Output the [x, y] coordinate of the center of the cell containing the given text.  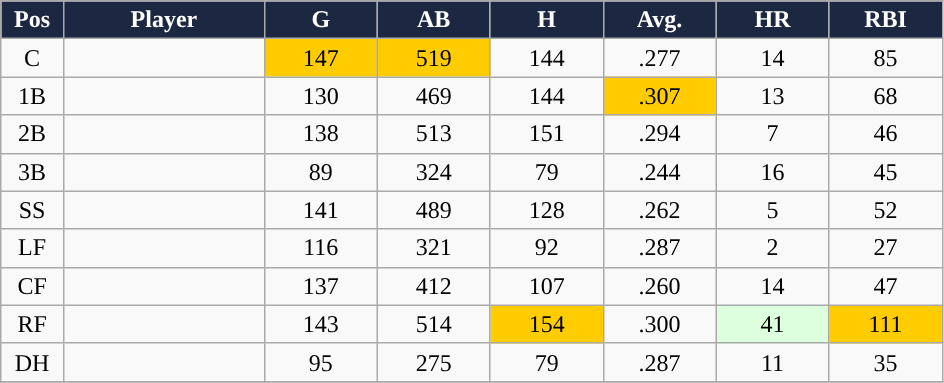
DH [32, 362]
16 [772, 172]
45 [886, 172]
513 [434, 134]
151 [546, 134]
.262 [660, 210]
35 [886, 362]
95 [320, 362]
143 [320, 324]
489 [434, 210]
324 [434, 172]
RBI [886, 20]
275 [434, 362]
.307 [660, 96]
41 [772, 324]
11 [772, 362]
G [320, 20]
92 [546, 248]
.300 [660, 324]
.294 [660, 134]
147 [320, 58]
5 [772, 210]
52 [886, 210]
111 [886, 324]
130 [320, 96]
Pos [32, 20]
46 [886, 134]
C [32, 58]
412 [434, 286]
.260 [660, 286]
68 [886, 96]
519 [434, 58]
RF [32, 324]
.244 [660, 172]
138 [320, 134]
137 [320, 286]
107 [546, 286]
1B [32, 96]
Avg. [660, 20]
116 [320, 248]
LF [32, 248]
AB [434, 20]
128 [546, 210]
154 [546, 324]
3B [32, 172]
7 [772, 134]
469 [434, 96]
HR [772, 20]
CF [32, 286]
H [546, 20]
Player [164, 20]
47 [886, 286]
85 [886, 58]
514 [434, 324]
89 [320, 172]
.277 [660, 58]
2 [772, 248]
13 [772, 96]
SS [32, 210]
141 [320, 210]
2B [32, 134]
321 [434, 248]
27 [886, 248]
